Determine the (x, y) coordinate at the center of the cell enclosing the given text.  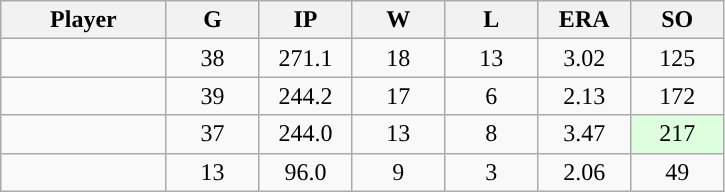
IP (306, 20)
W (398, 20)
96.0 (306, 172)
49 (678, 172)
172 (678, 96)
217 (678, 134)
SO (678, 20)
271.1 (306, 58)
G (212, 20)
2.13 (584, 96)
3 (492, 172)
8 (492, 134)
18 (398, 58)
L (492, 20)
38 (212, 58)
39 (212, 96)
3.47 (584, 134)
244.2 (306, 96)
244.0 (306, 134)
3.02 (584, 58)
125 (678, 58)
9 (398, 172)
ERA (584, 20)
6 (492, 96)
37 (212, 134)
2.06 (584, 172)
Player (84, 20)
17 (398, 96)
